For the text-containing cell, return its midpoint in (x, y) coordinate format. 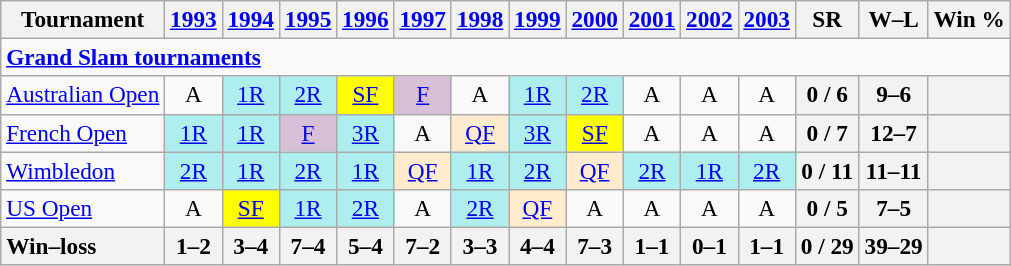
0 / 7 (827, 133)
2001 (652, 19)
1997 (422, 19)
Tournament (83, 19)
1999 (538, 19)
39–29 (894, 246)
0 / 11 (827, 170)
0–1 (710, 246)
1996 (366, 19)
9–6 (894, 95)
7–4 (308, 246)
Grand Slam tournaments (506, 57)
4–4 (538, 246)
0 / 29 (827, 246)
Win–loss (83, 246)
Australian Open (83, 95)
W–L (894, 19)
US Open (83, 208)
2000 (594, 19)
1993 (194, 19)
3–3 (480, 246)
0 / 5 (827, 208)
0 / 6 (827, 95)
3–4 (250, 246)
5–4 (366, 246)
2002 (710, 19)
1994 (250, 19)
7–3 (594, 246)
12–7 (894, 133)
SR (827, 19)
Win % (969, 19)
French Open (83, 133)
7–5 (894, 208)
1998 (480, 19)
1–2 (194, 246)
2003 (766, 19)
1995 (308, 19)
7–2 (422, 246)
11–11 (894, 170)
Wimbledon (83, 170)
